Provide the [X, Y] coordinate of the cell's center where the given text is located.  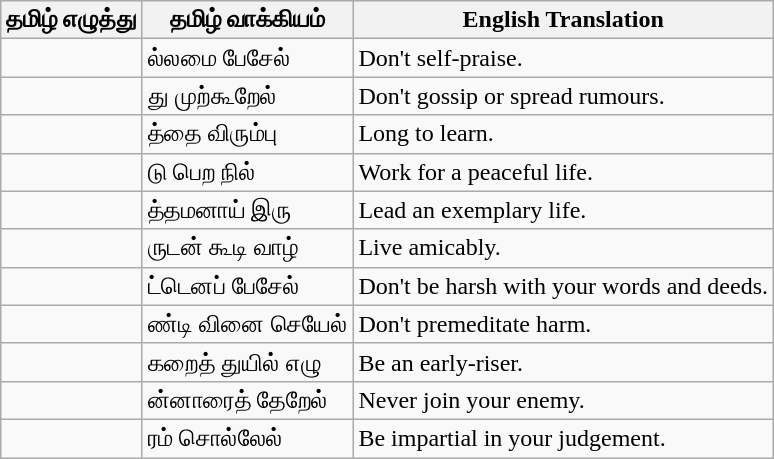
Lead an exemplary life. [564, 210]
Don't be harsh with your words and deeds. [564, 286]
Don't premeditate harm. [564, 324]
Never join your enemy. [564, 400]
த்தை விரும்பு [248, 134]
Be an early-riser. [564, 362]
Be impartial in your judgement. [564, 438]
ட்டெனப் பேசேல் [248, 286]
து முற்கூறேல் [248, 96]
Don't self-praise. [564, 58]
Live amicably. [564, 248]
Work for a peaceful life. [564, 172]
டு பெற நில் [248, 172]
தமிழ் எழுத்து [72, 20]
ன்னாரைத் தேறேல் [248, 400]
Long to learn. [564, 134]
தமிழ் வாக்கியம் [248, 20]
ரம் சொல்லேல் [248, 438]
கறைத் துயில் எழு [248, 362]
ண்டி வினை செயேல் [248, 324]
English Translation [564, 20]
Don't gossip or spread rumours. [564, 96]
ருடன் கூடி வாழ் [248, 248]
த்தமனாய் இரு [248, 210]
ல்லமை பேசேல் [248, 58]
